For the text-containing cell, return its midpoint in (x, y) coordinate format. 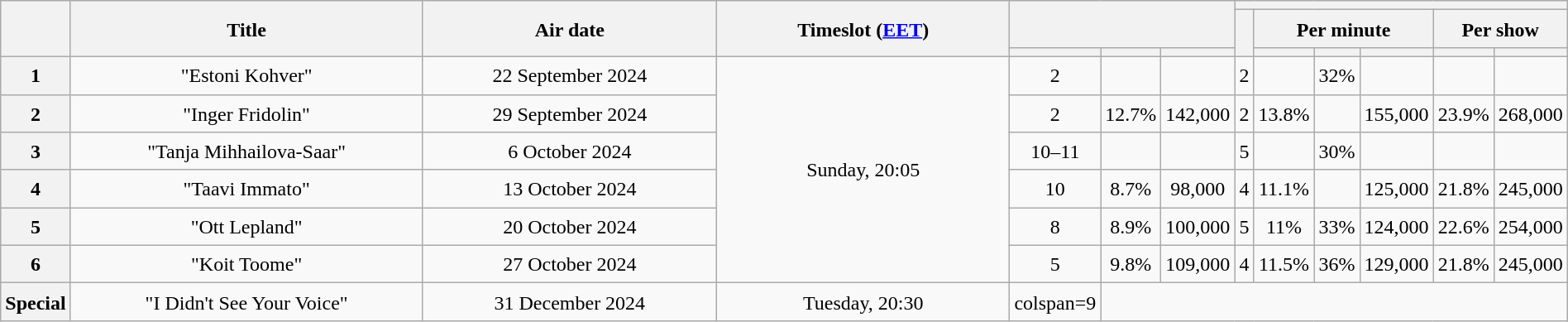
"Inger Fridolin" (246, 113)
124,000 (1396, 227)
"Tanja Mihhailova-Saar" (246, 151)
Tuesday, 20:30 (863, 302)
9.8% (1131, 264)
142,000 (1198, 113)
155,000 (1396, 113)
Title (246, 29)
Per show (1500, 29)
13.8% (1284, 113)
98,000 (1198, 189)
125,000 (1396, 189)
33% (1336, 227)
8 (1055, 227)
"Koit Toome" (246, 264)
22.6% (1464, 227)
11.1% (1284, 189)
12.7% (1131, 113)
"I Didn't See Your Voice" (246, 302)
32% (1336, 75)
100,000 (1198, 227)
27 October 2024 (569, 264)
13 October 2024 (569, 189)
8.7% (1131, 189)
11% (1284, 227)
30% (1336, 151)
11.5% (1284, 264)
129,000 (1396, 264)
6 October 2024 (569, 151)
"Estoni Kohver" (246, 75)
Air date (569, 29)
23.9% (1464, 113)
"Ott Lepland" (246, 227)
20 October 2024 (569, 227)
109,000 (1198, 264)
6 (36, 264)
1 (36, 75)
36% (1336, 264)
Special (36, 302)
"Taavi Immato" (246, 189)
31 December 2024 (569, 302)
Per minute (1343, 29)
3 (36, 151)
268,000 (1530, 113)
254,000 (1530, 227)
10 (1055, 189)
10–11 (1055, 151)
29 September 2024 (569, 113)
colspan=9 (1055, 302)
Timeslot (EET) (863, 29)
Sunday, 20:05 (863, 169)
8.9% (1131, 227)
22 September 2024 (569, 75)
